Locate the cell with the specified text and output its [x, y] center coordinate. 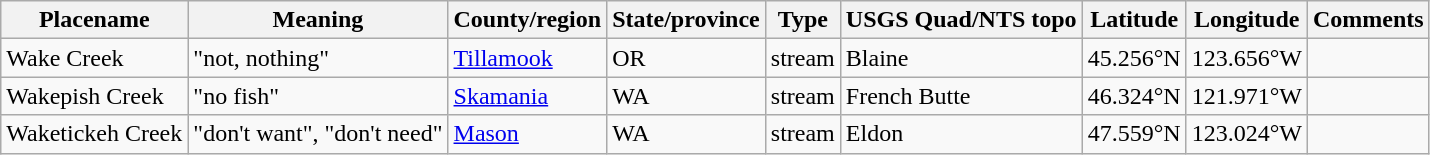
Wake Creek [94, 58]
Blaine [961, 58]
Skamania [528, 96]
USGS Quad/NTS topo [961, 20]
47.559°N [1134, 134]
Mason [528, 134]
Placename [94, 20]
Tillamook [528, 58]
Wakepish Creek [94, 96]
State/province [686, 20]
46.324°N [1134, 96]
Eldon [961, 134]
121.971°W [1246, 96]
45.256°N [1134, 58]
Latitude [1134, 20]
French Butte [961, 96]
OR [686, 58]
123.656°W [1246, 58]
County/region [528, 20]
Comments [1368, 20]
"not, nothing" [318, 58]
Meaning [318, 20]
Waketickeh Creek [94, 134]
Type [802, 20]
123.024°W [1246, 134]
"don't want", "don't need" [318, 134]
"no fish" [318, 96]
Longitude [1246, 20]
